Pinpoint the cell where the given text exists, returning its [X, Y] midpoint coordinate. 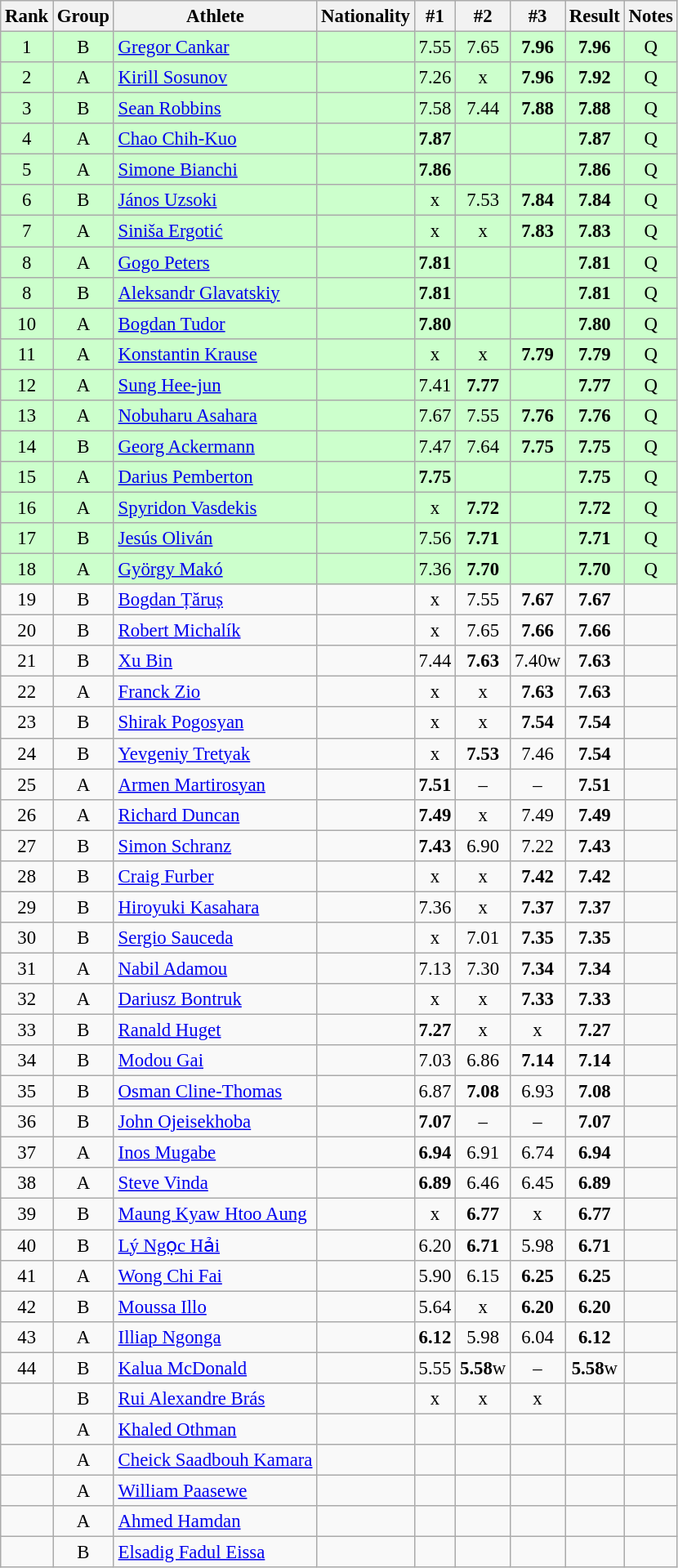
Gregor Cankar [215, 47]
7.03 [435, 1061]
6.15 [484, 1275]
2 [27, 78]
7.56 [435, 538]
38 [27, 1184]
Khaled Othman [215, 1429]
Bogdan Tudor [215, 324]
Jesús Oliván [215, 538]
Aleksandr Glavatskiy [215, 293]
7.58 [435, 109]
Darius Pemberton [215, 477]
27 [27, 846]
Armen Martirosyan [215, 784]
44 [27, 1368]
10 [27, 324]
Moussa Illo [215, 1307]
7.13 [435, 968]
22 [27, 692]
Rank [27, 16]
Kalua McDonald [215, 1368]
6.91 [484, 1153]
Athlete [215, 16]
Sung Hee-jun [215, 385]
1 [27, 47]
#3 [537, 16]
Ahmed Hamdan [215, 1521]
Nobuharu Asahara [215, 416]
Illiap Ngonga [215, 1337]
Shirak Pogosyan [215, 723]
6.93 [537, 1092]
28 [27, 877]
Inos Mugabe [215, 1153]
Steve Vinda [215, 1184]
25 [27, 784]
33 [27, 1030]
29 [27, 907]
Modou Gai [215, 1061]
Yevgeniy Tretyak [215, 753]
János Uzsoki [215, 200]
Robert Michalík [215, 631]
7.92 [595, 78]
20 [27, 631]
Nabil Adamou [215, 968]
5.55 [435, 1368]
Richard Duncan [215, 815]
Franck Zio [215, 692]
6.04 [537, 1337]
31 [27, 968]
3 [27, 109]
13 [27, 416]
Simone Bianchi [215, 170]
12 [27, 385]
24 [27, 753]
7.64 [484, 446]
Maung Kyaw Htoo Aung [215, 1214]
7 [27, 231]
7.30 [484, 968]
Osman Cline-Thomas [215, 1092]
#2 [484, 16]
5.90 [435, 1275]
34 [27, 1061]
7.26 [435, 78]
Wong Chi Fai [215, 1275]
7.47 [435, 446]
6.90 [484, 846]
32 [27, 999]
7.40w [537, 661]
William Paasewe [215, 1490]
6.46 [484, 1184]
6.87 [435, 1092]
21 [27, 661]
14 [27, 446]
Gogo Peters [215, 262]
Bogdan Țăruș [215, 600]
John Ojeisekhoba [215, 1122]
36 [27, 1122]
16 [27, 507]
Chao Chih-Kuo [215, 139]
7.41 [435, 385]
Notes [650, 16]
18 [27, 570]
Siniša Ergotić [215, 231]
György Makó [215, 570]
17 [27, 538]
Hiroyuki Kasahara [215, 907]
Group [83, 16]
Result [595, 16]
Ranald Huget [215, 1030]
7.22 [537, 846]
7.01 [484, 938]
Georg Ackermann [215, 446]
6.74 [537, 1153]
43 [27, 1337]
6.86 [484, 1061]
26 [27, 815]
6 [27, 200]
Cheick Saadbouh Kamara [215, 1460]
6.45 [537, 1184]
35 [27, 1092]
Elsadig Fadul Eissa [215, 1552]
Spyridon Vasdekis [215, 507]
7.46 [537, 753]
Nationality [366, 16]
Rui Alexandre Brás [215, 1399]
Xu Bin [215, 661]
Konstantin Krause [215, 354]
30 [27, 938]
11 [27, 354]
19 [27, 600]
41 [27, 1275]
Craig Furber [215, 877]
37 [27, 1153]
40 [27, 1245]
Dariusz Bontruk [215, 999]
5.64 [435, 1307]
5 [27, 170]
15 [27, 477]
39 [27, 1214]
23 [27, 723]
#1 [435, 16]
Lý Ngọc Hải [215, 1245]
Sergio Sauceda [215, 938]
4 [27, 139]
Sean Robbins [215, 109]
42 [27, 1307]
Kirill Sosunov [215, 78]
Simon Schranz [215, 846]
